Locate the cell with the specified text and output its (X, Y) center coordinate. 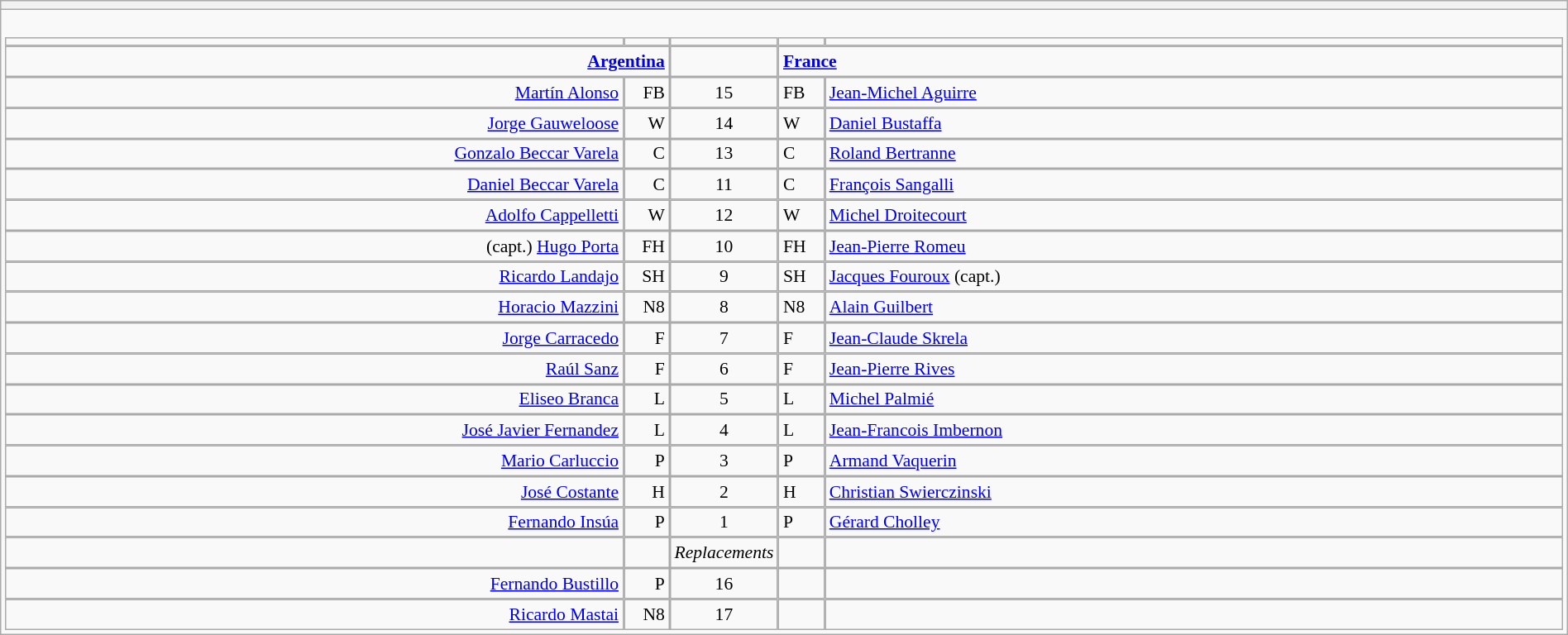
11 (724, 184)
Replacements (724, 552)
Jean-Claude Skrela (1194, 337)
9 (724, 276)
4 (724, 430)
16 (724, 584)
12 (724, 215)
France (1171, 61)
Jean-Pierre Romeu (1194, 246)
Armand Vaquerin (1194, 461)
Martín Alonso (314, 93)
5 (724, 399)
Michel Droitecourt (1194, 215)
Adolfo Cappelletti (314, 215)
Argentina (337, 61)
Ricardo Landajo (314, 276)
Jorge Carracedo (314, 337)
7 (724, 337)
Eliseo Branca (314, 399)
François Sangalli (1194, 184)
Jean-Pierre Rives (1194, 369)
Ricardo Mastai (314, 614)
3 (724, 461)
10 (724, 246)
Fernando Bustillo (314, 584)
2 (724, 491)
(capt.) Hugo Porta (314, 246)
Daniel Bustaffa (1194, 122)
Jacques Fouroux (capt.) (1194, 276)
Michel Palmié (1194, 399)
Roland Bertranne (1194, 154)
17 (724, 614)
Gonzalo Beccar Varela (314, 154)
Daniel Beccar Varela (314, 184)
Jean-Michel Aguirre (1194, 93)
Horacio Mazzini (314, 308)
Mario Carluccio (314, 461)
Raúl Sanz (314, 369)
8 (724, 308)
13 (724, 154)
1 (724, 523)
Christian Swierczinski (1194, 491)
Jean-Francois Imbernon (1194, 430)
Gérard Cholley (1194, 523)
6 (724, 369)
Alain Guilbert (1194, 308)
14 (724, 122)
José Javier Fernandez (314, 430)
15 (724, 93)
Fernando Insúa (314, 523)
José Costante (314, 491)
Jorge Gauweloose (314, 122)
